Scan for the cell matching the given text and deliver its [x, y] coordinate at center. 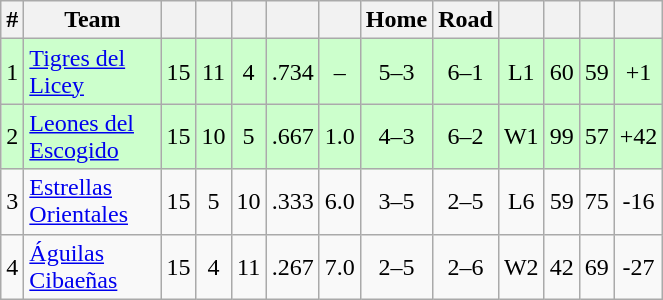
+42 [638, 136]
L1 [521, 72]
Águilas Cibaeñas [92, 266]
99 [562, 136]
+1 [638, 72]
5–3 [396, 72]
2–6 [466, 266]
# [12, 20]
Tigres del Licey [92, 72]
57 [596, 136]
.333 [292, 202]
6.0 [340, 202]
4–3 [396, 136]
.667 [292, 136]
3 [12, 202]
– [340, 72]
-16 [638, 202]
75 [596, 202]
6–1 [466, 72]
.734 [292, 72]
W2 [521, 266]
L6 [521, 202]
2 [12, 136]
Estrellas Orientales [92, 202]
1 [12, 72]
3–5 [396, 202]
.267 [292, 266]
W1 [521, 136]
42 [562, 266]
7.0 [340, 266]
Team [92, 20]
1.0 [340, 136]
Home [396, 20]
6–2 [466, 136]
-27 [638, 266]
69 [596, 266]
Road [466, 20]
Leones del Escogido [92, 136]
60 [562, 72]
